Pinpoint the cell where the given text exists, returning its (x, y) midpoint coordinate. 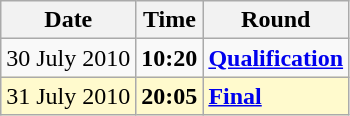
Round (276, 20)
20:05 (170, 96)
10:20 (170, 58)
31 July 2010 (68, 96)
Date (68, 20)
30 July 2010 (68, 58)
Qualification (276, 58)
Final (276, 96)
Time (170, 20)
